Locate the cell with the specified text and output its (X, Y) center coordinate. 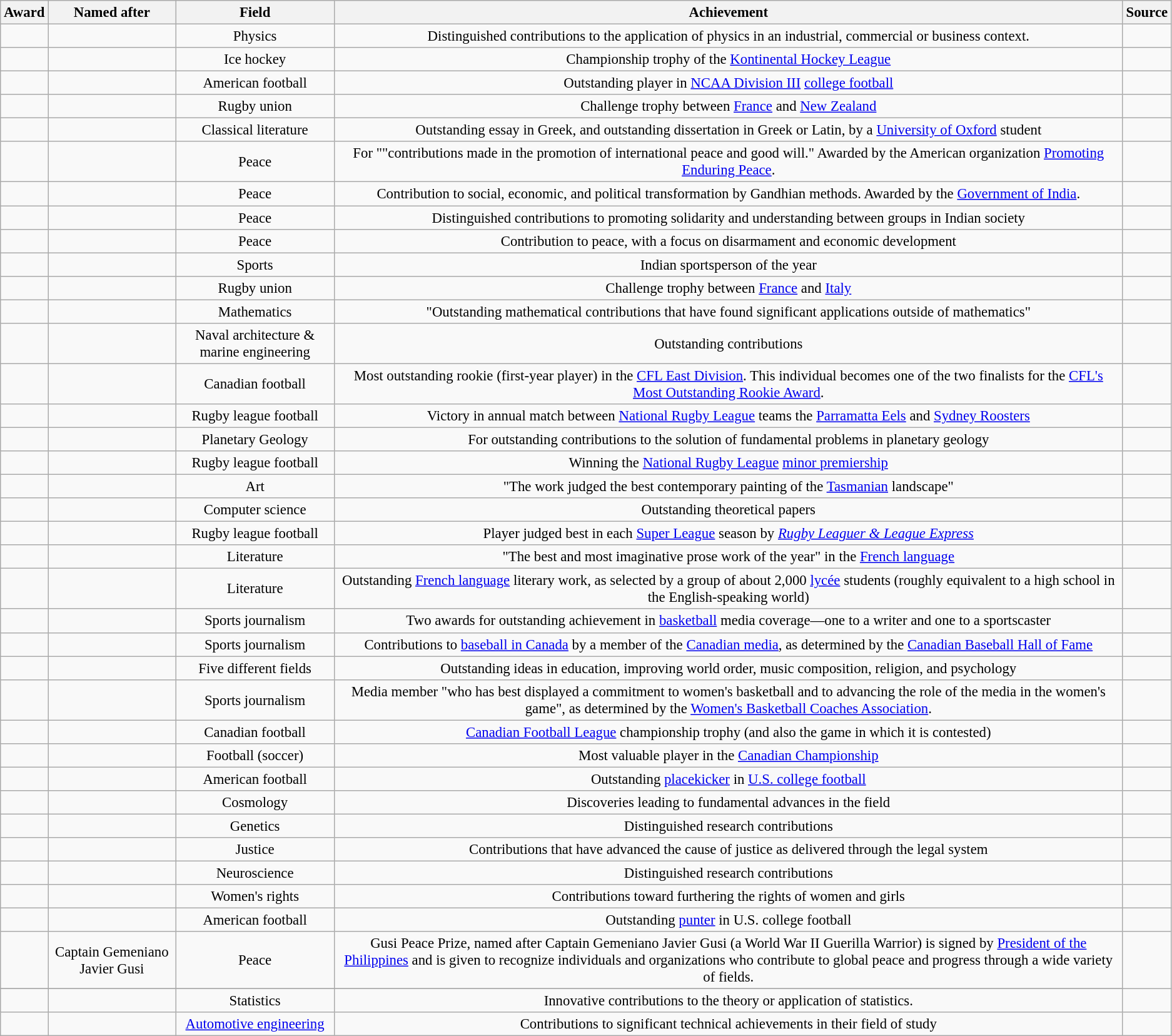
Winning the National Rugby League minor premiership (728, 463)
Ice hockey (255, 59)
Art (255, 487)
Challenge trophy between France and Italy (728, 288)
Contributions to significant technical achievements in their field of study (728, 1024)
For ""contributions made in the promotion of international peace and good will." Awarded by the American organization Promoting Enduring Peace. (728, 161)
Planetary Geology (255, 439)
Indian sportsperson of the year (728, 265)
Outstanding placekicker in U.S. college football (728, 779)
"The work judged the best contemporary painting of the Tasmanian landscape" (728, 487)
Contribution to peace, with a focus on disarmament and economic development (728, 241)
Achievement (728, 13)
Physics (255, 36)
"Outstanding mathematical contributions that have found significant applications outside of mathematics" (728, 312)
Football (soccer) (255, 756)
Most valuable player in the Canadian Championship (728, 756)
Justice (255, 850)
Women's rights (255, 896)
Challenge trophy between France and New Zealand (728, 106)
Neuroscience (255, 873)
"The best and most imaginative prose work of the year" in the French language (728, 557)
Two awards for outstanding achievement in basketball media coverage—one to a writer and one to a sportscaster (728, 621)
Canadian Football League championship trophy (and also the game in which it is contested) (728, 732)
For outstanding contributions to the solution of fundamental problems in planetary geology (728, 439)
Outstanding theoretical papers (728, 510)
Distinguished contributions to the application of physics in an industrial, commercial or business context. (728, 36)
Outstanding contributions (728, 344)
Automotive engineering (255, 1024)
Naval architecture & marine engineering (255, 344)
Contribution to social, economic, and political transformation by Gandhian methods. Awarded by the Government of India. (728, 194)
Victory in annual match between National Rugby League teams the Parramatta Eels and Sydney Roosters (728, 416)
Outstanding punter in U.S. college football (728, 920)
Sports (255, 265)
Source (1147, 13)
Classical literature (255, 130)
Player judged best in each Super League season by Rugby Leaguer & League Express (728, 534)
Contributions that have advanced the cause of justice as delivered through the legal system (728, 850)
Five different fields (255, 668)
Contributions to baseball in Canada by a member of the Canadian media, as determined by the Canadian Baseball Hall of Fame (728, 644)
Statistics (255, 1001)
Distinguished contributions to promoting solidarity and understanding between groups in Indian society (728, 218)
Contributions toward furthering the rights of women and girls (728, 896)
Innovative contributions to the theory or application of statistics. (728, 1001)
Computer science (255, 510)
Field (255, 13)
Genetics (255, 826)
Mathematics (255, 312)
Captain Gemeniano Javier Gusi (112, 960)
Cosmology (255, 803)
Named after (112, 13)
Championship trophy of the Kontinental Hockey League (728, 59)
Discoveries leading to fundamental advances in the field (728, 803)
Award (24, 13)
Outstanding ideas in education, improving world order, music composition, religion, and psychology (728, 668)
Outstanding player in NCAA Division III college football (728, 83)
Outstanding essay in Greek, and outstanding dissertation in Greek or Latin, by a University of Oxford student (728, 130)
